Scan for the cell matching the given text and deliver its (X, Y) coordinate at center. 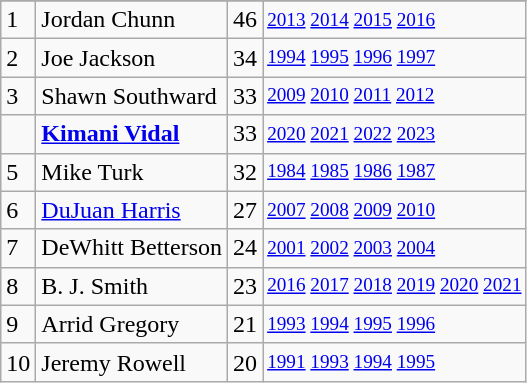
1 (18, 20)
10 (18, 362)
1984 1985 1986 1987 (395, 172)
2009 2010 2011 2012 (395, 96)
Kimani Vidal (132, 134)
2 (18, 58)
7 (18, 248)
Joe Jackson (132, 58)
Arrid Gregory (132, 324)
20 (246, 362)
Mike Turk (132, 172)
23 (246, 286)
2020 2021 2022 2023 (395, 134)
1993 1994 1995 1996 (395, 324)
Jeremy Rowell (132, 362)
DuJuan Harris (132, 210)
2016 2017 2018 2019 2020 2021 (395, 286)
9 (18, 324)
3 (18, 96)
2007 2008 2009 2010 (395, 210)
32 (246, 172)
21 (246, 324)
2001 2002 2003 2004 (395, 248)
8 (18, 286)
5 (18, 172)
Shawn Southward (132, 96)
27 (246, 210)
46 (246, 20)
DeWhitt Betterson (132, 248)
1994 1995 1996 1997 (395, 58)
6 (18, 210)
24 (246, 248)
2013 2014 2015 2016 (395, 20)
B. J. Smith (132, 286)
1991 1993 1994 1995 (395, 362)
34 (246, 58)
Jordan Chunn (132, 20)
